Extract the [x, y] coordinate from the center of the cell holding the provided text.  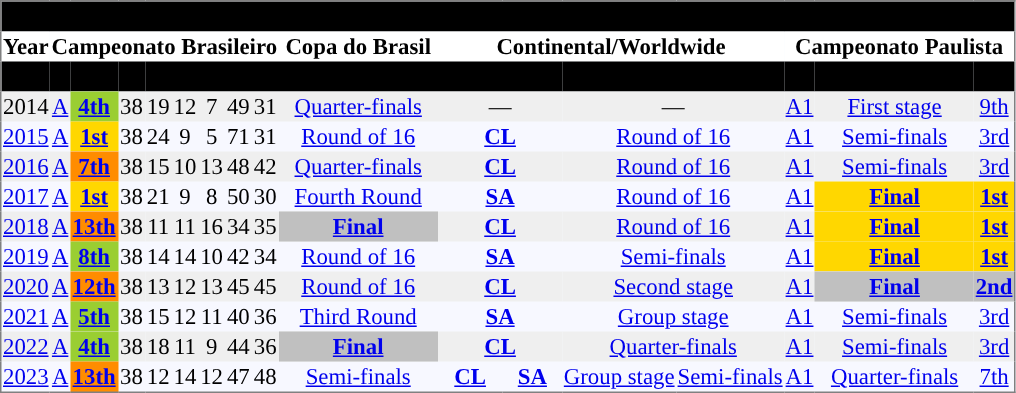
16 [212, 227]
12th [94, 287]
Third Round [358, 317]
18 [158, 347]
Competition [500, 77]
Continental/Worldwide [611, 47]
2017 [26, 197]
First stage [894, 107]
7 [212, 107]
8 [212, 197]
2023 [26, 378]
Campeonato Brasileiro [164, 47]
2014 [26, 107]
50 [238, 197]
5 [212, 137]
47 [238, 378]
35 [266, 227]
24 [158, 137]
49 [238, 107]
2021 [26, 317]
5th [94, 317]
2015 [26, 137]
30 [266, 197]
Last Ten Seasons [508, 16]
2016 [26, 167]
21 [158, 197]
2018 [26, 227]
Second stage [673, 287]
Year [26, 47]
19 [158, 107]
Fourth Round [358, 197]
9th [994, 107]
8th [94, 257]
Campeonato Paulista [900, 47]
2019 [26, 257]
2020 [26, 287]
71 [238, 137]
2022 [26, 347]
Copa do Brasil [358, 47]
44 [238, 347]
2nd [994, 287]
40 [238, 317]
